Scan for the cell matching the given text and deliver its (x, y) coordinate at center. 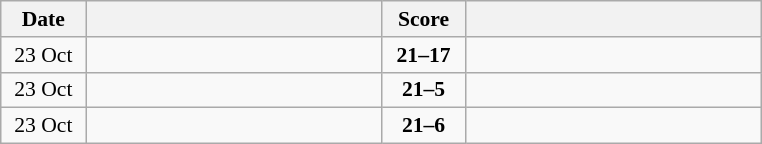
21–6 (424, 126)
Date (44, 19)
21–17 (424, 55)
Score (424, 19)
21–5 (424, 90)
